Scan for the cell matching the given text and deliver its [x, y] coordinate at center. 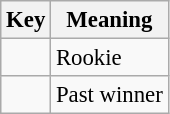
Past winner [110, 95]
Rookie [110, 58]
Key [26, 20]
Meaning [110, 20]
